Pinpoint the cell where the given text exists, returning its (x, y) midpoint coordinate. 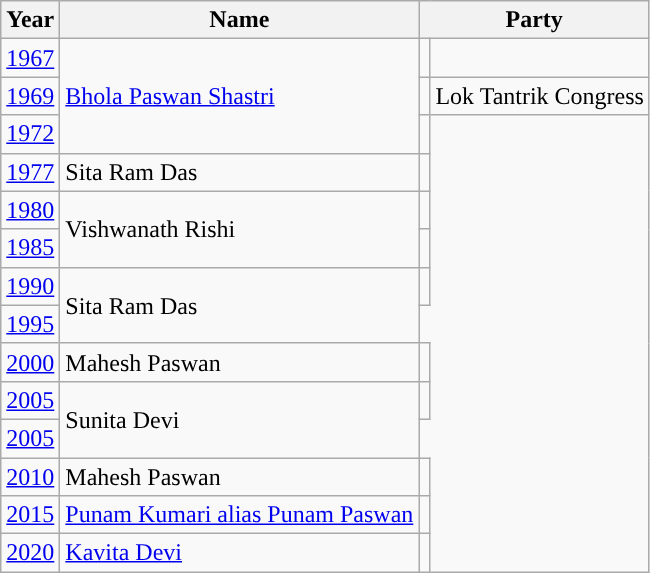
Punam Kumari alias Punam Paswan (240, 515)
1967 (30, 58)
Lok Tantrik Congress (540, 96)
1980 (30, 210)
Bhola Paswan Shastri (240, 96)
1985 (30, 248)
1969 (30, 96)
Name (240, 20)
Sunita Devi (240, 419)
2015 (30, 515)
Vishwanath Rishi (240, 229)
Year (30, 20)
1995 (30, 324)
1977 (30, 172)
1972 (30, 134)
2020 (30, 553)
1990 (30, 286)
Kavita Devi (240, 553)
2010 (30, 477)
2000 (30, 362)
Party (534, 20)
